Identify which cell holds the provided text, then report its (X, Y) central coordinate. 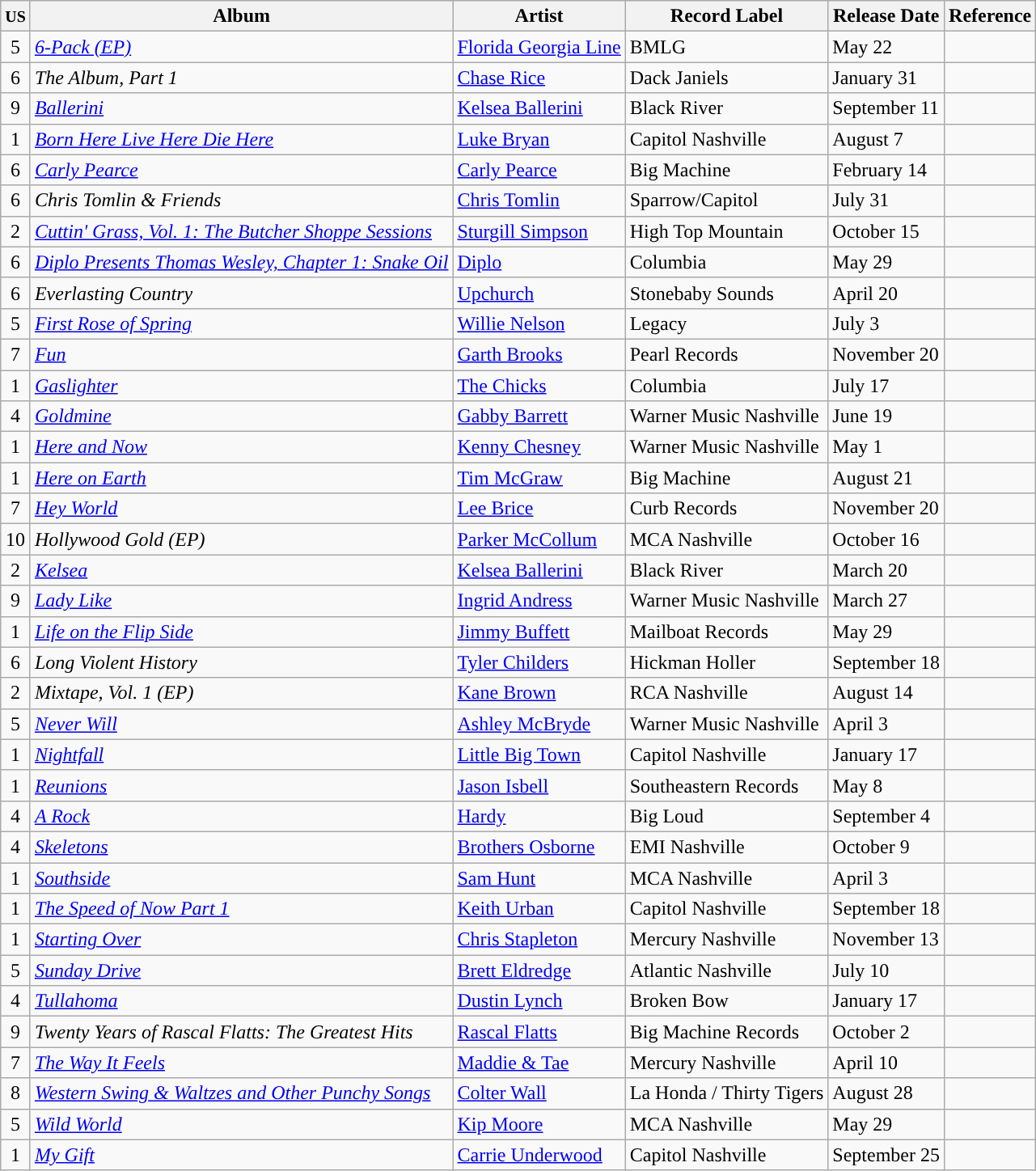
Carrie Underwood (539, 1155)
Lady Like (241, 601)
Cuttin' Grass, Vol. 1: The Butcher Shoppe Sessions (241, 231)
Maddie & Tae (539, 1063)
Garth Brooks (539, 354)
Reference (990, 16)
Sparrow/Capitol (726, 201)
Diplo (539, 262)
Goldmine (241, 416)
Gabby Barrett (539, 416)
Reunions (241, 785)
RCA Nashville (726, 693)
June 19 (886, 416)
Kelsea (241, 570)
Here and Now (241, 447)
Dack Janiels (726, 78)
Sturgill Simpson (539, 231)
August 21 (886, 478)
April 10 (886, 1063)
October 9 (886, 847)
6-Pack (EP) (241, 47)
Brett Eldredge (539, 970)
Western Swing & Waltzes and Other Punchy Songs (241, 1093)
Hey World (241, 509)
Ashley McBryde (539, 724)
March 20 (886, 570)
Southeastern Records (726, 785)
Record Label (726, 16)
Kip Moore (539, 1124)
BMLG (726, 47)
Luke Bryan (539, 139)
Willie Nelson (539, 323)
The Chicks (539, 386)
July 17 (886, 386)
Sunday Drive (241, 970)
Curb Records (726, 509)
Chase Rice (539, 78)
October 2 (886, 1032)
Nightfall (241, 755)
August 14 (886, 693)
January 31 (886, 78)
Kane Brown (539, 693)
Dustin Lynch (539, 1001)
The Way It Feels (241, 1063)
May 22 (886, 47)
Gaslighter (241, 386)
Everlasting Country (241, 293)
Pearl Records (726, 354)
Little Big Town (539, 755)
Twenty Years of Rascal Flatts: The Greatest Hits (241, 1032)
Broken Bow (726, 1001)
Here on Earth (241, 478)
Chris Tomlin (539, 201)
September 4 (886, 816)
Brothers Osborne (539, 847)
Hickman Holler (726, 662)
July 31 (886, 201)
Ingrid Andress (539, 601)
The Album, Part 1 (241, 78)
Jimmy Buffett (539, 632)
July 10 (886, 970)
Life on the Flip Side (241, 632)
September 25 (886, 1155)
Atlantic Nashville (726, 970)
October 16 (886, 539)
August 7 (886, 139)
August 28 (886, 1093)
Jason Isbell (539, 785)
US (16, 16)
Keith Urban (539, 909)
My Gift (241, 1155)
April 20 (886, 293)
February 14 (886, 170)
First Rose of Spring (241, 323)
Chris Tomlin & Friends (241, 201)
Wild World (241, 1124)
Born Here Live Here Die Here (241, 139)
Tim McGraw (539, 478)
Southside (241, 877)
EMI Nashville (726, 847)
10 (16, 539)
Mailboat Records (726, 632)
Lee Brice (539, 509)
Stonebaby Sounds (726, 293)
Big Loud (726, 816)
Colter Wall (539, 1093)
March 27 (886, 601)
Skeletons (241, 847)
La Honda / Thirty Tigers (726, 1093)
Never Will (241, 724)
Release Date (886, 16)
Long Violent History (241, 662)
8 (16, 1093)
Album (241, 16)
September 11 (886, 108)
Fun (241, 354)
Sam Hunt (539, 877)
Rascal Flatts (539, 1032)
Kenny Chesney (539, 447)
Legacy (726, 323)
Artist (539, 16)
Upchurch (539, 293)
Parker McCollum (539, 539)
Hardy (539, 816)
October 15 (886, 231)
May 1 (886, 447)
November 13 (886, 940)
Ballerini (241, 108)
Hollywood Gold (EP) (241, 539)
Florida Georgia Line (539, 47)
May 8 (886, 785)
Chris Stapleton (539, 940)
Tullahoma (241, 1001)
A Rock (241, 816)
High Top Mountain (726, 231)
Mixtape, Vol. 1 (EP) (241, 693)
The Speed of Now Part 1 (241, 909)
July 3 (886, 323)
Starting Over (241, 940)
Tyler Childers (539, 662)
Diplo Presents Thomas Wesley, Chapter 1: Snake Oil (241, 262)
Big Machine Records (726, 1032)
